Provide the [X, Y] coordinate of the cell's center where the given text is located.  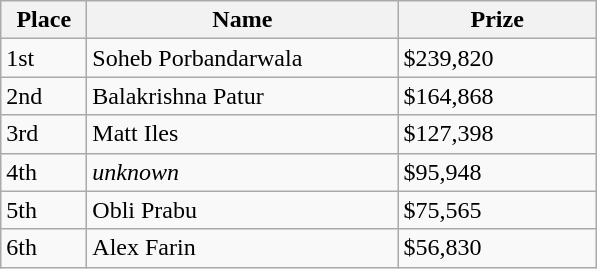
Prize [498, 20]
Alex Farin [242, 248]
1st [44, 58]
3rd [44, 134]
$239,820 [498, 58]
$95,948 [498, 172]
$164,868 [498, 96]
6th [44, 248]
2nd [44, 96]
Place [44, 20]
unknown [242, 172]
$75,565 [498, 210]
5th [44, 210]
Soheb Porbandarwala [242, 58]
Name [242, 20]
Balakrishna Patur [242, 96]
$56,830 [498, 248]
$127,398 [498, 134]
Matt Iles [242, 134]
4th [44, 172]
Obli Prabu [242, 210]
